Output the [x, y] coordinate of the center of the cell containing the given text.  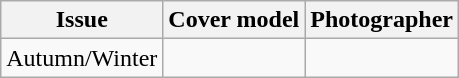
Issue [82, 20]
Autumn/Winter [82, 58]
Photographer [382, 20]
Cover model [234, 20]
